For the text-containing cell, return its midpoint in (X, Y) coordinate format. 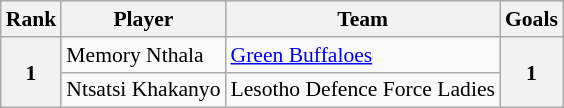
Memory Nthala (143, 55)
Player (143, 19)
Team (362, 19)
Green Buffaloes (362, 55)
Rank (32, 19)
Goals (532, 19)
Lesotho Defence Force Ladies (362, 90)
Ntsatsi Khakanyo (143, 90)
